Return the [x, y] coordinate for the center point of the cell that contains the specified text.  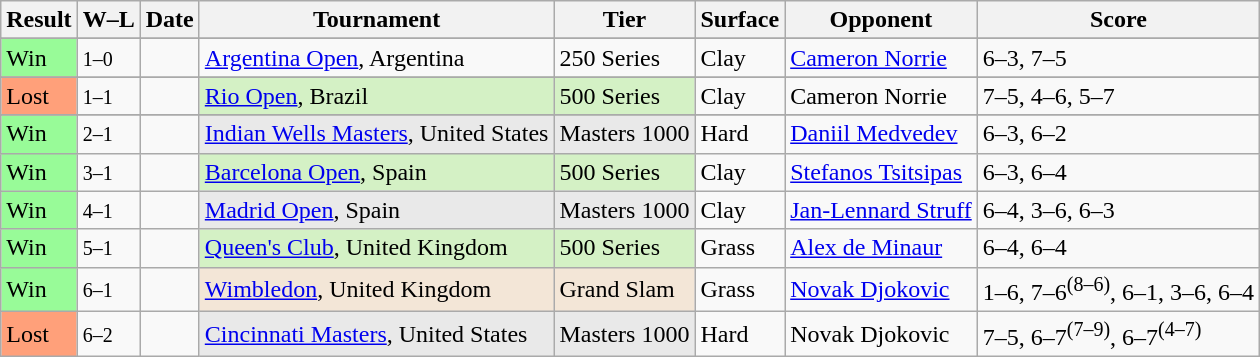
6–1 [108, 290]
1–0 [108, 58]
Wimbledon, United Kingdom [376, 290]
2–1 [108, 134]
6–3, 7–5 [1118, 58]
6–4, 3–6, 6–3 [1118, 210]
W–L [108, 20]
7–5, 4–6, 5–7 [1118, 96]
6–3, 6–2 [1118, 134]
Cincinnati Masters, United States [376, 334]
Argentina Open, Argentina [376, 58]
Date [170, 20]
Result [39, 20]
Tier [624, 20]
1–1 [108, 96]
Grand Slam [624, 290]
3–1 [108, 172]
5–1 [108, 248]
6–2 [108, 334]
Queen's Club, United Kingdom [376, 248]
Surface [740, 20]
Alex de Minaur [882, 248]
6–3, 6–4 [1118, 172]
Opponent [882, 20]
Barcelona Open, Spain [376, 172]
Score [1118, 20]
4–1 [108, 210]
Tournament [376, 20]
250 Series [624, 58]
6–4, 6–4 [1118, 248]
Madrid Open, Spain [376, 210]
Daniil Medvedev [882, 134]
Indian Wells Masters, United States [376, 134]
Jan-Lennard Struff [882, 210]
7–5, 6–7(7–9), 6–7(4–7) [1118, 334]
1–6, 7–6(8–6), 6–1, 3–6, 6–4 [1118, 290]
Stefanos Tsitsipas [882, 172]
Rio Open, Brazil [376, 96]
